Locate the cell with the specified text and output its [X, Y] center coordinate. 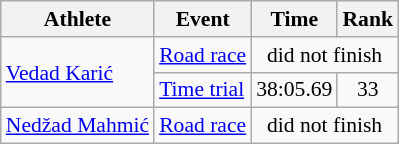
38:05.69 [294, 90]
Athlete [78, 19]
33 [368, 90]
Nedžad Mahmić [78, 126]
Vedad Karić [78, 72]
Event [202, 19]
Time trial [202, 90]
Rank [368, 19]
Time [294, 19]
